Search for the cell housing the specified text and yield its [X, Y] center coordinate. 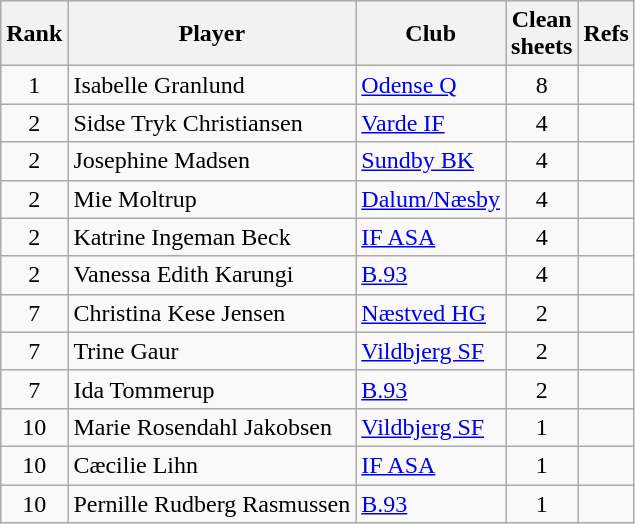
Pernille Rudberg Rasmussen [212, 503]
8 [542, 85]
Christina Kese Jensen [212, 313]
Trine Gaur [212, 351]
Refs [606, 34]
Næstved HG [431, 313]
Rank [34, 34]
Vanessa Edith Karungi [212, 275]
Sundby BK [431, 161]
Varde IF [431, 123]
Player [212, 34]
Josephine Madsen [212, 161]
Katrine Ingeman Beck [212, 237]
Mie Moltrup [212, 199]
Club [431, 34]
Dalum/Næsby [431, 199]
Isabelle Granlund [212, 85]
Odense Q [431, 85]
Ida Tommerup [212, 389]
Cleansheets [542, 34]
Cæcilie Lihn [212, 465]
Sidse Tryk Christiansen [212, 123]
Marie Rosendahl Jakobsen [212, 427]
